Identify which cell holds the provided text, then report its (X, Y) central coordinate. 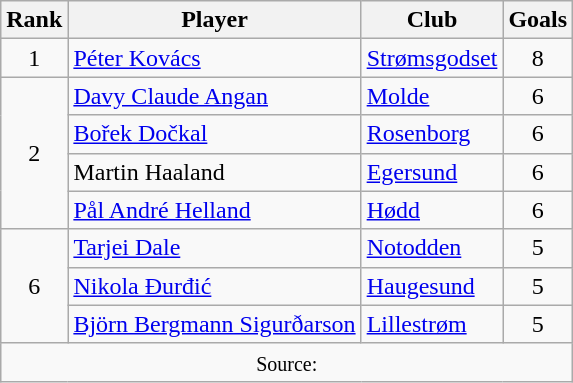
Bořek Dočkal (214, 134)
Lillestrøm (432, 324)
Goals (538, 20)
Molde (432, 96)
Rank (34, 20)
Martin Haaland (214, 172)
Notodden (432, 248)
Rosenborg (432, 134)
Source: (287, 362)
Tarjei Dale (214, 248)
Björn Bergmann Sigurðarson (214, 324)
Egersund (432, 172)
2 (34, 153)
1 (34, 58)
Player (214, 20)
Pål André Helland (214, 210)
Davy Claude Angan (214, 96)
Club (432, 20)
8 (538, 58)
Péter Kovács (214, 58)
Strømsgodset (432, 58)
Haugesund (432, 286)
Hødd (432, 210)
Nikola Đurđić (214, 286)
